Search for the cell housing the specified text and yield its [X, Y] center coordinate. 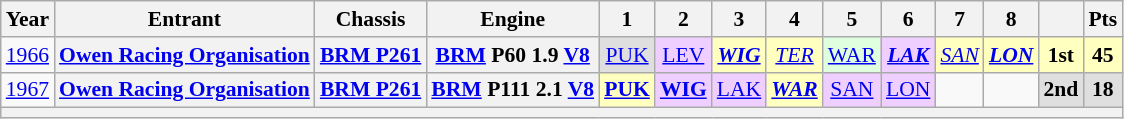
3 [739, 19]
6 [908, 19]
1966 [28, 55]
LEV [684, 55]
Pts [1102, 19]
45 [1102, 55]
2nd [1060, 90]
Chassis [370, 19]
2 [684, 19]
8 [1011, 19]
1967 [28, 90]
7 [960, 19]
BRM P111 2.1 V8 [512, 90]
1 [627, 19]
1st [1060, 55]
18 [1102, 90]
BRM P60 1.9 V8 [512, 55]
Year [28, 19]
4 [794, 19]
Engine [512, 19]
Entrant [184, 19]
5 [852, 19]
TER [794, 55]
